Identify which cell holds the provided text, then report its [x, y] central coordinate. 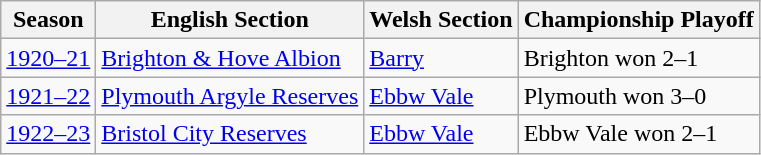
Barry [441, 58]
1922–23 [48, 134]
Plymouth won 3–0 [638, 96]
Plymouth Argyle Reserves [230, 96]
1920–21 [48, 58]
Championship Playoff [638, 20]
Season [48, 20]
English Section [230, 20]
Brighton & Hove Albion [230, 58]
Welsh Section [441, 20]
Ebbw Vale won 2–1 [638, 134]
1921–22 [48, 96]
Bristol City Reserves [230, 134]
Brighton won 2–1 [638, 58]
